For the text-containing cell, return its midpoint in [x, y] coordinate format. 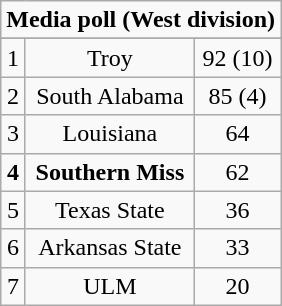
7 [13, 286]
3 [13, 134]
Southern Miss [110, 172]
4 [13, 172]
2 [13, 96]
6 [13, 248]
South Alabama [110, 96]
33 [238, 248]
1 [13, 58]
Troy [110, 58]
62 [238, 172]
64 [238, 134]
Media poll (West division) [141, 20]
Louisiana [110, 134]
5 [13, 210]
Arkansas State [110, 248]
ULM [110, 286]
92 (10) [238, 58]
Texas State [110, 210]
36 [238, 210]
85 (4) [238, 96]
20 [238, 286]
